Find where the given text appears and provide that cell's center as (X, Y) coordinate. 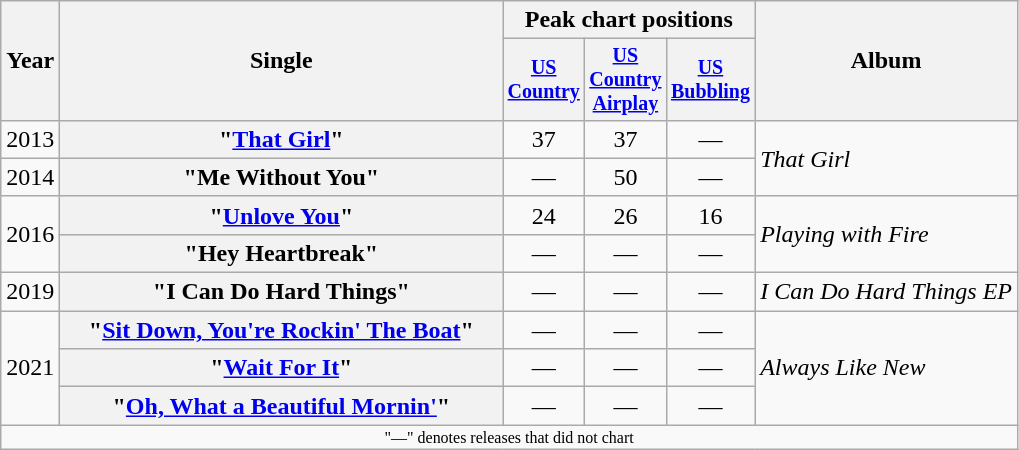
"Me Without You" (282, 177)
US Country (544, 80)
That Girl (886, 158)
"Unlove You" (282, 215)
"Oh, What a Beautiful Mornin'" (282, 406)
2014 (30, 177)
US Country Airplay (626, 80)
"Sit Down, You're Rockin' The Boat" (282, 330)
2019 (30, 292)
2016 (30, 234)
Year (30, 61)
"I Can Do Hard Things" (282, 292)
"Wait For It" (282, 368)
"That Girl" (282, 139)
26 (626, 215)
Single (282, 61)
I Can Do Hard Things EP (886, 292)
Peak chart positions (629, 20)
Playing with Fire (886, 234)
"Hey Heartbreak" (282, 253)
Always Like New (886, 368)
16 (710, 215)
2021 (30, 368)
"—" denotes releases that did not chart (510, 437)
50 (626, 177)
Album (886, 61)
US Bubbling (710, 80)
2013 (30, 139)
24 (544, 215)
